Find where the given text appears and provide that cell's center as [X, Y] coordinate. 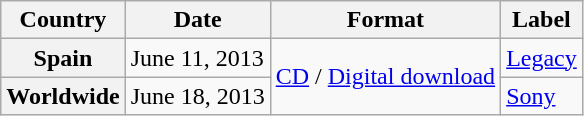
Spain [63, 58]
Format [385, 20]
June 18, 2013 [198, 96]
Sony [542, 96]
Worldwide [63, 96]
Country [63, 20]
CD / Digital download [385, 77]
Label [542, 20]
Legacy [542, 58]
Date [198, 20]
June 11, 2013 [198, 58]
